For the text-containing cell, return its midpoint in (x, y) coordinate format. 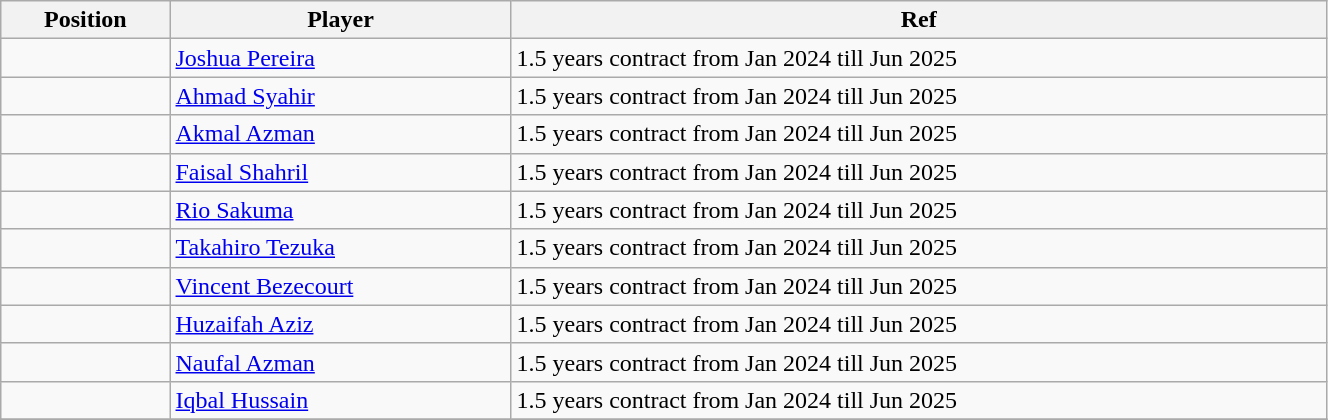
Naufal Azman (340, 362)
Ref (918, 20)
Takahiro Tezuka (340, 248)
Vincent Bezecourt (340, 286)
Faisal Shahril (340, 172)
Ahmad Syahir (340, 96)
Huzaifah Aziz (340, 324)
Player (340, 20)
Rio Sakuma (340, 210)
Iqbal Hussain (340, 400)
Joshua Pereira (340, 58)
Akmal Azman (340, 134)
Position (86, 20)
